Pinpoint the cell where the given text exists, returning its [X, Y] midpoint coordinate. 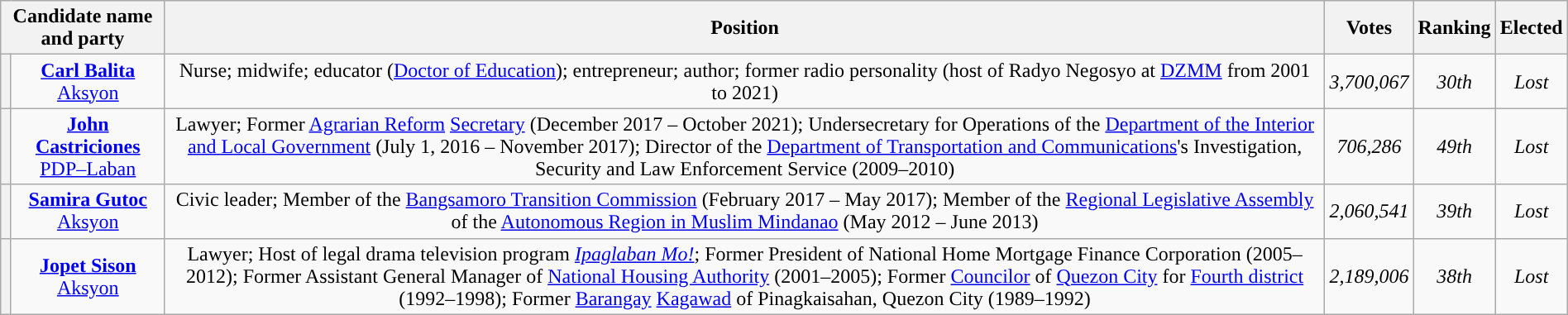
Votes [1370, 28]
Nurse; midwife; educator (Doctor of Education); entrepreneur; author; former radio personality (host of Radyo Negosyo at DZMM from 2001 to 2021) [744, 81]
John CastricionesPDP–Laban [88, 146]
3,700,067 [1370, 81]
Ranking [1454, 28]
39th [1454, 212]
30th [1454, 81]
Elected [1532, 28]
Position [744, 28]
706,286 [1370, 146]
Candidate name and party [83, 28]
49th [1454, 146]
2,189,006 [1370, 276]
2,060,541 [1370, 212]
Samira GutocAksyon [88, 212]
38th [1454, 276]
Jopet SisonAksyon [88, 276]
Carl BalitaAksyon [88, 81]
